Pinpoint the cell where the given text exists, returning its (x, y) midpoint coordinate. 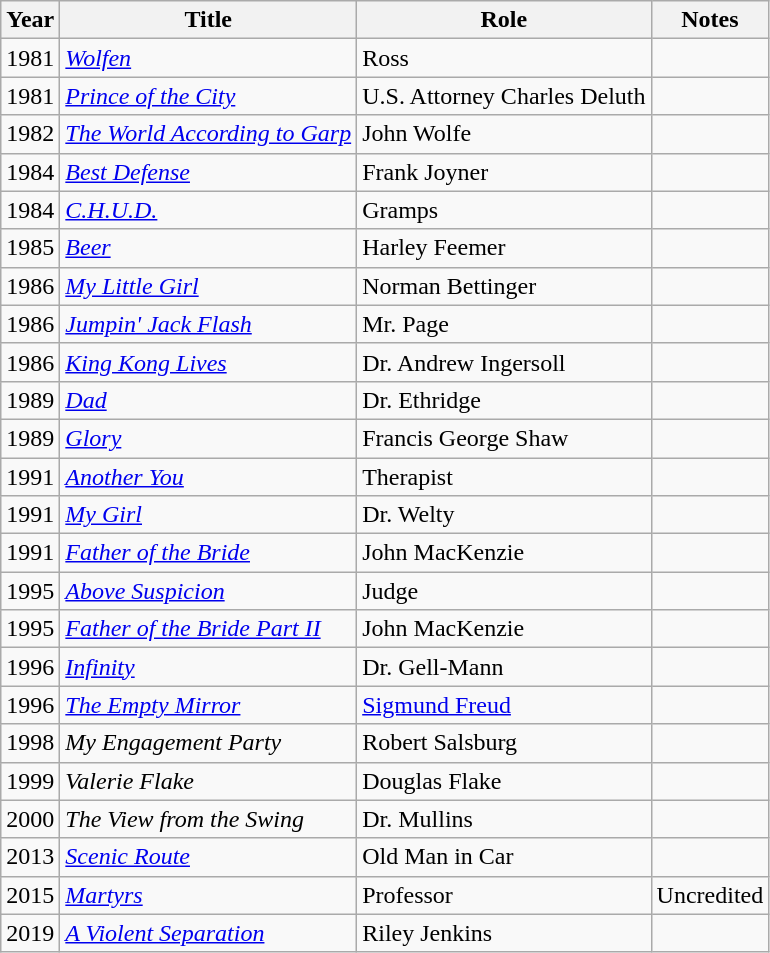
Father of the Bride Part II (208, 629)
My Little Girl (208, 286)
Martyrs (208, 895)
Uncredited (710, 895)
Best Defense (208, 172)
Dr. Welty (504, 515)
A Violent Separation (208, 933)
Old Man in Car (504, 857)
King Kong Lives (208, 362)
1985 (30, 248)
Glory (208, 438)
The World According to Garp (208, 134)
Douglas Flake (504, 781)
The View from the Swing (208, 819)
Dr. Gell-Mann (504, 667)
Therapist (504, 477)
Gramps (504, 210)
Ross (504, 58)
Dr. Mullins (504, 819)
Year (30, 20)
Dr. Andrew Ingersoll (504, 362)
Judge (504, 591)
1982 (30, 134)
2015 (30, 895)
Dad (208, 400)
Riley Jenkins (504, 933)
Dr. Ethridge (504, 400)
Scenic Route (208, 857)
Above Suspicion (208, 591)
2019 (30, 933)
Sigmund Freud (504, 705)
Frank Joyner (504, 172)
My Girl (208, 515)
Beer (208, 248)
Valerie Flake (208, 781)
Jumpin' Jack Flash (208, 324)
John Wolfe (504, 134)
Francis George Shaw (504, 438)
U.S. Attorney Charles Deluth (504, 96)
Notes (710, 20)
2000 (30, 819)
Harley Feemer (504, 248)
Role (504, 20)
Infinity (208, 667)
Another You (208, 477)
Professor (504, 895)
The Empty Mirror (208, 705)
C.H.U.D. (208, 210)
My Engagement Party (208, 743)
Wolfen (208, 58)
Mr. Page (504, 324)
Father of the Bride (208, 553)
1998 (30, 743)
2013 (30, 857)
Title (208, 20)
Prince of the City (208, 96)
1999 (30, 781)
Norman Bettinger (504, 286)
Robert Salsburg (504, 743)
